Scan for the cell matching the given text and deliver its [X, Y] coordinate at center. 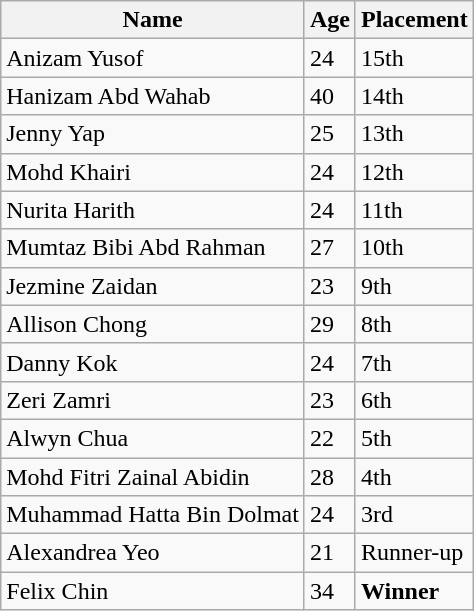
14th [414, 96]
Mumtaz Bibi Abd Rahman [153, 248]
Mohd Fitri Zainal Abidin [153, 477]
Jenny Yap [153, 134]
Age [330, 20]
6th [414, 400]
22 [330, 438]
10th [414, 248]
3rd [414, 515]
25 [330, 134]
13th [414, 134]
40 [330, 96]
Anizam Yusof [153, 58]
8th [414, 324]
Nurita Harith [153, 210]
Hanizam Abd Wahab [153, 96]
Alwyn Chua [153, 438]
5th [414, 438]
15th [414, 58]
27 [330, 248]
Felix Chin [153, 591]
Placement [414, 20]
Muhammad Hatta Bin Dolmat [153, 515]
Runner-up [414, 553]
28 [330, 477]
29 [330, 324]
7th [414, 362]
11th [414, 210]
Name [153, 20]
Zeri Zamri [153, 400]
34 [330, 591]
Allison Chong [153, 324]
Danny Kok [153, 362]
9th [414, 286]
4th [414, 477]
Winner [414, 591]
Alexandrea Yeo [153, 553]
12th [414, 172]
Jezmine Zaidan [153, 286]
Mohd Khairi [153, 172]
21 [330, 553]
